For the text-containing cell, return its midpoint in [x, y] coordinate format. 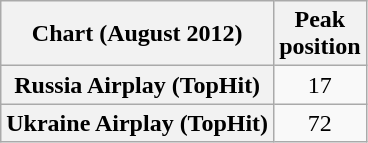
Peak position [320, 34]
Chart (August 2012) [138, 34]
Ukraine Airplay (TopHit) [138, 123]
Russia Airplay (TopHit) [138, 85]
72 [320, 123]
17 [320, 85]
